Extract the (X, Y) coordinate from the center of the cell holding the provided text.  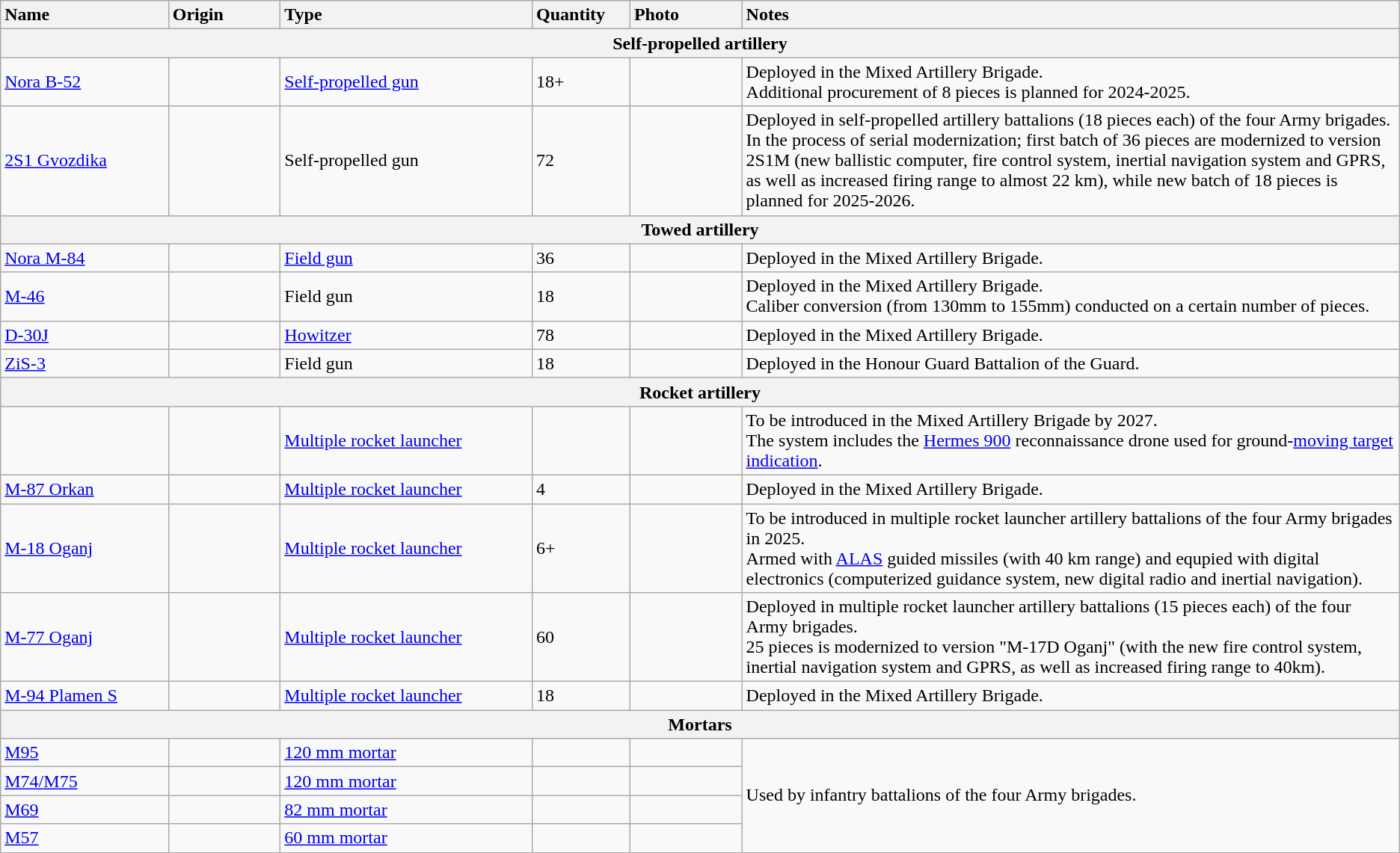
M-18 Oganj (85, 549)
60 mm mortar (407, 838)
M-94 Plamen S (85, 696)
M-77 Oganj (85, 637)
Deployed in the Honour Guard Battalion of the Guard. (1071, 363)
Deployed in the Mixed Artillery Brigade.Additional procurement of 8 pieces is planned for 2024-2025. (1071, 82)
36 (580, 258)
Notes (1071, 15)
Name (85, 15)
Rocket artillery (700, 392)
82 mm mortar (407, 810)
78 (580, 335)
Origin (224, 15)
M69 (85, 810)
Mortars (700, 724)
4 (580, 489)
Used by infantry battalions of the four Army brigades. (1071, 795)
Towed artillery (700, 230)
Nora B-52 (85, 82)
M-87 Orkan (85, 489)
Howitzer (407, 335)
2S1 Gvozdika (85, 161)
D-30J (85, 335)
6+ (580, 549)
18+ (580, 82)
Type (407, 15)
Self-propelled artillery (700, 43)
Nora M-84 (85, 258)
M-46 (85, 296)
M57 (85, 838)
72 (580, 161)
Quantity (580, 15)
Photo (686, 15)
60 (580, 637)
M74/M75 (85, 781)
M95 (85, 753)
ZiS-3 (85, 363)
Deployed in the Mixed Artillery Brigade.Caliber conversion (from 130mm to 155mm) conducted on a certain number of pieces. (1071, 296)
